Output the (X, Y) coordinate of the center of the cell containing the given text.  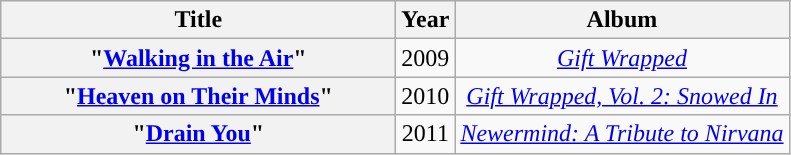
Newermind: A Tribute to Nirvana (622, 134)
2010 (426, 96)
Year (426, 20)
"Drain You" (198, 134)
Album (622, 20)
"Walking in the Air" (198, 58)
2009 (426, 58)
Gift Wrapped, Vol. 2: Snowed In (622, 96)
2011 (426, 134)
Title (198, 20)
"Heaven on Their Minds" (198, 96)
Gift Wrapped (622, 58)
